Extract the (x, y) coordinate from the center of the cell holding the provided text.  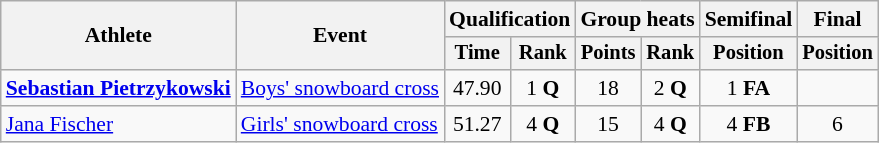
1 FA (749, 88)
Final (837, 19)
Sebastian Pietrzykowski (118, 88)
4 FB (749, 124)
Semifinal (749, 19)
Girls' snowboard cross (340, 124)
51.27 (477, 124)
15 (608, 124)
1 Q (542, 88)
Event (340, 36)
Boys' snowboard cross (340, 88)
Time (477, 54)
6 (837, 124)
Qualification (510, 19)
Jana Fischer (118, 124)
Group heats (637, 19)
Points (608, 54)
Athlete (118, 36)
47.90 (477, 88)
2 Q (670, 88)
18 (608, 88)
